Detect which cell encompasses the target text, then output its [X, Y] center coordinate. 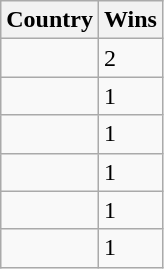
Wins [130, 20]
2 [130, 58]
Country [50, 20]
